Detect which cell encompasses the target text, then output its [X, Y] center coordinate. 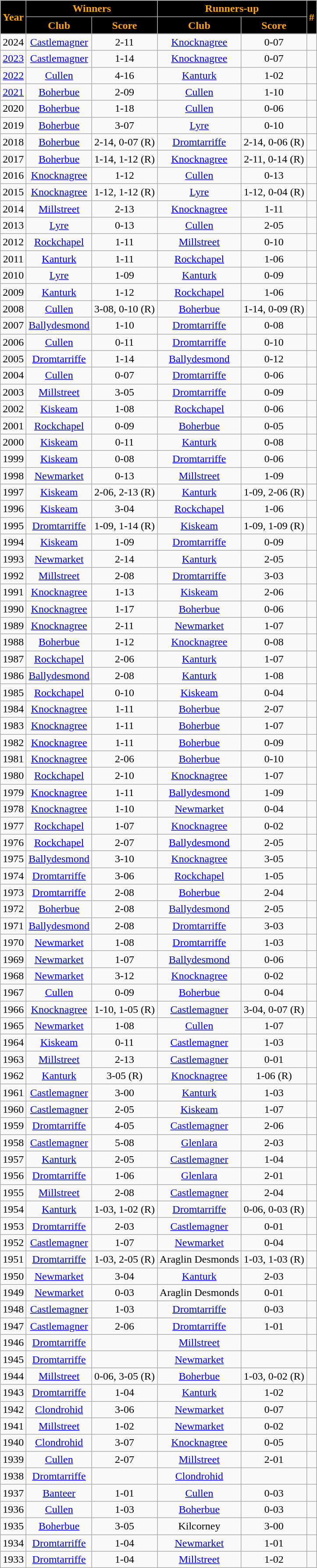
1959 [13, 1126]
2022 [13, 75]
2023 [13, 59]
2008 [13, 309]
1-09, 2-06 (R) [274, 492]
1940 [13, 1443]
1950 [13, 1276]
0-06, 3-05 (R) [125, 1376]
1-14, 1-12 (R) [125, 159]
5-08 [125, 1143]
Runners-up [232, 9]
1949 [13, 1293]
2017 [13, 159]
1-03, 0-02 (R) [274, 1376]
1942 [13, 1409]
2000 [13, 442]
2-14 [125, 559]
0-06, 0-03 (R) [274, 1209]
2003 [13, 392]
1963 [13, 1059]
1-03, 1-03 (R) [274, 1259]
1972 [13, 909]
4-16 [125, 75]
2015 [13, 192]
3-10 [125, 859]
3-08, 0-10 (R) [125, 309]
2014 [13, 209]
2007 [13, 326]
1937 [13, 1493]
2-09 [125, 92]
1965 [13, 1026]
2-11, 0-14 (R) [274, 159]
2005 [13, 359]
1-06 (R) [274, 1076]
1968 [13, 976]
1984 [13, 709]
1974 [13, 876]
Banteer [59, 1493]
1986 [13, 676]
1991 [13, 592]
1992 [13, 576]
1-12, 1-12 (R) [125, 192]
2-06, 2-13 (R) [125, 492]
2010 [13, 276]
1-13 [125, 592]
1941 [13, 1426]
1939 [13, 1459]
1979 [13, 793]
1966 [13, 1009]
1990 [13, 609]
1933 [13, 1560]
1960 [13, 1109]
1983 [13, 726]
1962 [13, 1076]
4-05 [125, 1126]
1994 [13, 542]
2-10 [125, 776]
1948 [13, 1310]
1936 [13, 1509]
Year [13, 17]
1973 [13, 892]
1-03, 2-05 (R) [125, 1259]
1951 [13, 1259]
1981 [13, 759]
Winners [92, 9]
1971 [13, 926]
1996 [13, 509]
1-18 [125, 109]
2024 [13, 42]
1953 [13, 1226]
1998 [13, 475]
1952 [13, 1242]
1956 [13, 1176]
1954 [13, 1209]
1989 [13, 626]
1987 [13, 659]
1-17 [125, 609]
2018 [13, 142]
2001 [13, 425]
1999 [13, 459]
1-05 [274, 876]
1958 [13, 1143]
2021 [13, 92]
# [311, 17]
2016 [13, 175]
1997 [13, 492]
1964 [13, 1043]
3-04, 0-07 (R) [274, 1009]
1935 [13, 1526]
1945 [13, 1359]
2020 [13, 109]
2004 [13, 375]
1934 [13, 1543]
1943 [13, 1393]
1975 [13, 859]
2012 [13, 242]
1969 [13, 959]
1946 [13, 1343]
2013 [13, 226]
2002 [13, 409]
2-14, 0-07 (R) [125, 142]
2-14, 0-06 (R) [274, 142]
1977 [13, 826]
2019 [13, 125]
1978 [13, 809]
1947 [13, 1326]
1995 [13, 526]
1-10, 1-05 (R) [125, 1009]
3-12 [125, 976]
1988 [13, 642]
1982 [13, 743]
1985 [13, 692]
1967 [13, 992]
1993 [13, 559]
1-14, 0-09 (R) [274, 309]
1944 [13, 1376]
1-03, 1-02 (R) [125, 1209]
1976 [13, 842]
1938 [13, 1476]
1-09, 1-09 (R) [274, 526]
1961 [13, 1093]
1-12, 0-04 (R) [274, 192]
3-05 (R) [125, 1076]
2011 [13, 259]
0-12 [274, 359]
1955 [13, 1193]
1980 [13, 776]
Kilcorney [199, 1526]
2006 [13, 342]
1-09, 1-14 (R) [125, 526]
1957 [13, 1159]
2009 [13, 292]
1970 [13, 942]
